Return (X, Y) of the center of cell containing provided text 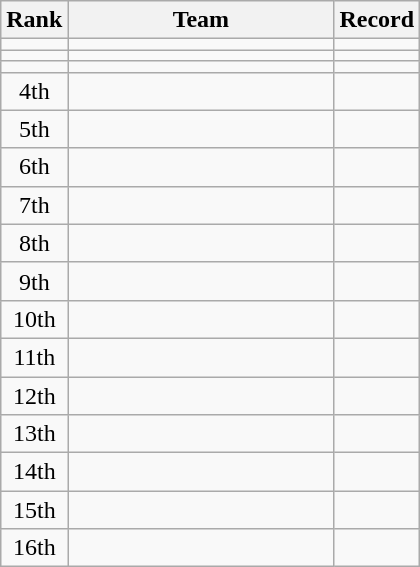
Team (201, 20)
9th (34, 281)
11th (34, 357)
4th (34, 91)
12th (34, 395)
5th (34, 129)
10th (34, 319)
14th (34, 472)
Rank (34, 20)
8th (34, 243)
Record (377, 20)
13th (34, 434)
15th (34, 510)
7th (34, 205)
16th (34, 548)
6th (34, 167)
